Return [X, Y] of the center of cell containing provided text 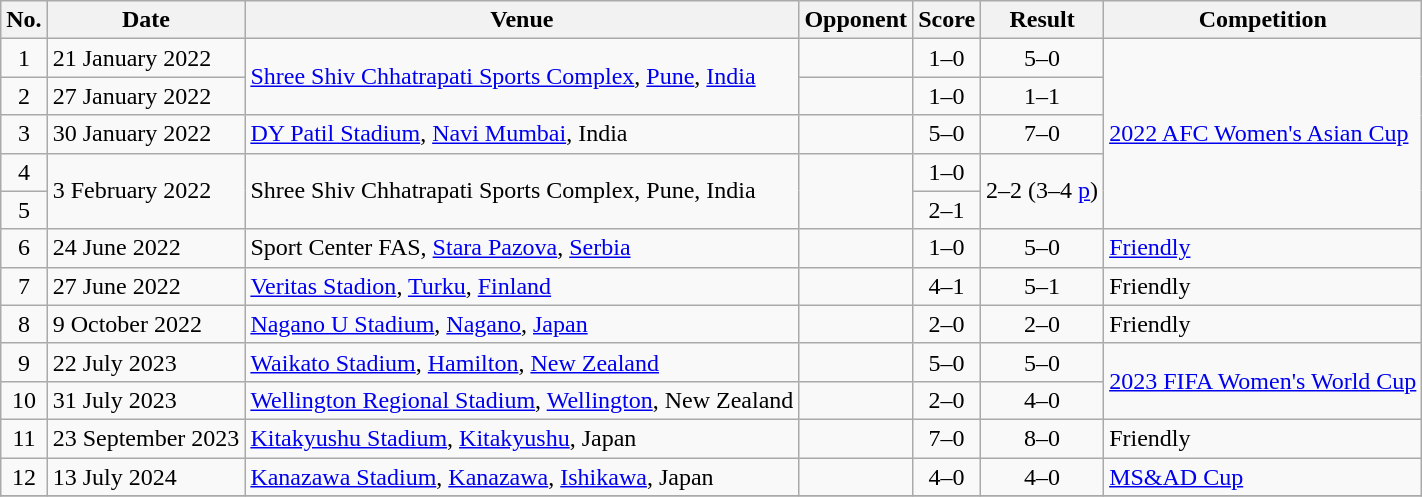
27 January 2022 [146, 96]
22 July 2023 [146, 362]
27 June 2022 [146, 286]
7 [24, 286]
Waikato Stadium, Hamilton, New Zealand [522, 362]
No. [24, 20]
4–1 [947, 286]
6 [24, 248]
31 July 2023 [146, 400]
13 July 2024 [146, 477]
Score [947, 20]
9 October 2022 [146, 324]
12 [24, 477]
30 January 2022 [146, 134]
Kanazawa Stadium, Kanazawa, Ishikawa, Japan [522, 477]
Nagano U Stadium, Nagano, Japan [522, 324]
24 June 2022 [146, 248]
8 [24, 324]
9 [24, 362]
4 [24, 172]
2–2 (3–4 p) [1042, 191]
8–0 [1042, 438]
Kitakyushu Stadium, Kitakyushu, Japan [522, 438]
Competition [1263, 20]
2–1 [947, 210]
MS&AD Cup [1263, 477]
Sport Center FAS, Stara Pazova, Serbia [522, 248]
11 [24, 438]
1–1 [1042, 96]
10 [24, 400]
5 [24, 210]
Wellington Regional Stadium, Wellington, New Zealand [522, 400]
3 February 2022 [146, 191]
Date [146, 20]
DY Patil Stadium, Navi Mumbai, India [522, 134]
5–1 [1042, 286]
Veritas Stadion, Turku, Finland [522, 286]
21 January 2022 [146, 58]
1 [24, 58]
Venue [522, 20]
Opponent [856, 20]
2022 AFC Women's Asian Cup [1263, 134]
Result [1042, 20]
2023 FIFA Women's World Cup [1263, 381]
23 September 2023 [146, 438]
2 [24, 96]
3 [24, 134]
